Pinpoint the cell where the given text exists, returning its [X, Y] midpoint coordinate. 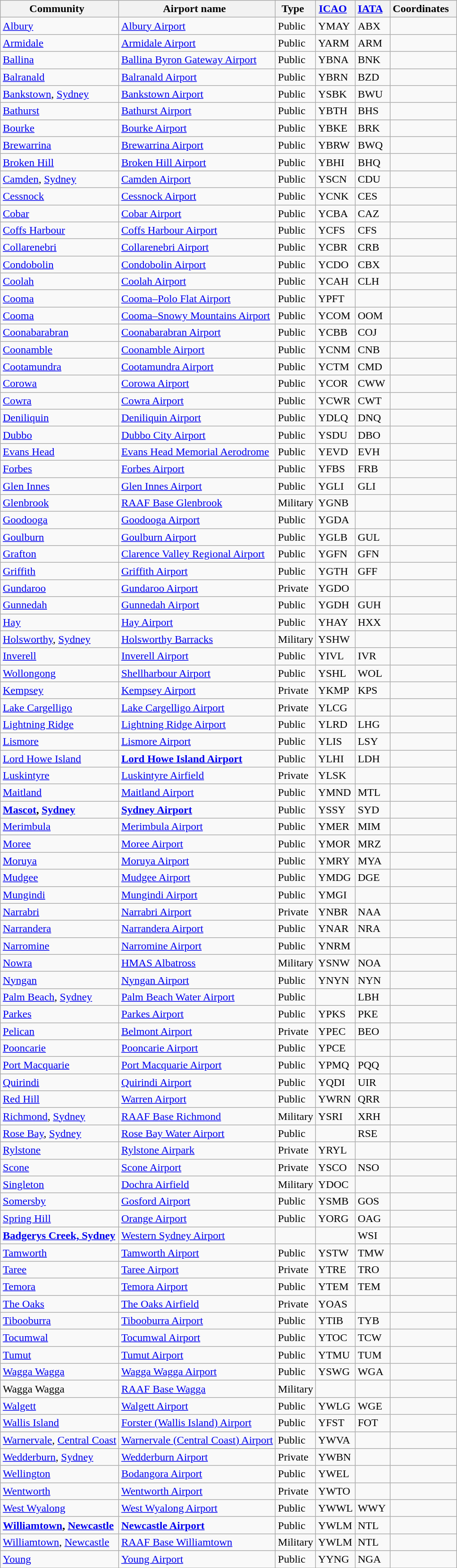
Belmont Airport [197, 1031]
Tocumwal Airport [197, 1338]
Coonamble Airport [197, 350]
UIR [373, 1082]
YCFS [336, 231]
Bathurst Airport [197, 111]
CMD [373, 367]
CLH [373, 282]
YBTH [336, 111]
Taree [60, 1269]
Inverell [60, 656]
Merimbula [60, 827]
Corowa Airport [197, 384]
YCOM [336, 316]
YGLB [336, 537]
Palm Beach Water Airport [197, 997]
Maitland Airport [197, 793]
YBRW [336, 145]
Coonabarabran Airport [197, 333]
Temora Airport [197, 1286]
Wentworth [60, 1491]
YCAH [336, 282]
YSHL [336, 673]
Narromine Airport [197, 946]
YWBN [336, 1457]
HMAS Albatross [197, 963]
YLIS [336, 741]
Mungindi [60, 895]
YLRD [336, 724]
MTL [373, 793]
Red Hill [60, 1099]
DGE [373, 878]
YPCE [336, 1048]
YCBA [336, 214]
YIVL [336, 656]
YTEM [336, 1286]
Narrabri [60, 912]
YCNK [336, 196]
Rose Bay Water Airport [197, 1133]
CDU [373, 179]
Coordinates [423, 9]
GUL [373, 537]
Forbes Airport [197, 469]
YTIB [336, 1321]
MIM [373, 827]
YTOC [336, 1338]
Rylstone [60, 1150]
Rylstone Airpark [197, 1150]
TRO [373, 1269]
YGFN [336, 554]
Albury [60, 26]
Pooncarie Airport [197, 1048]
EVH [373, 452]
YMND [336, 793]
PKE [373, 1014]
Holsworthy, Sydney [60, 639]
YWLG [336, 1406]
Lake Cargelligo [60, 707]
Balranald Airport [197, 77]
XRH [373, 1116]
Cobar Airport [197, 214]
YMRY [336, 861]
YMER [336, 827]
YWRN [336, 1099]
Walgett [60, 1406]
YBHI [336, 162]
YMGI [336, 895]
YSBK [336, 94]
Gundaroo Airport [197, 588]
PQQ [373, 1065]
YBRN [336, 77]
Scone Airport [197, 1167]
Pooncarie [60, 1048]
YCWR [336, 401]
YRYL [336, 1150]
YNBR [336, 912]
Hay [60, 622]
YCNM [336, 350]
MRZ [373, 844]
Taree Airport [197, 1269]
The Oaks Airfield [197, 1304]
Mudgee Airport [197, 878]
Warnervale, Central Coast [60, 1440]
The Oaks [60, 1304]
Richmond, Sydney [60, 1116]
YGDA [336, 520]
Moruya Airport [197, 861]
NSO [373, 1167]
DBO [373, 435]
YSDU [336, 435]
Tamworth [60, 1252]
CRB [373, 248]
Gunnedah [60, 605]
COJ [373, 333]
BRK [373, 128]
Narromine [60, 946]
YCBR [336, 248]
Wentworth Airport [197, 1491]
TUM [373, 1355]
Balranald [60, 77]
YBNA [336, 60]
Community [60, 9]
BWQ [373, 145]
Type [296, 9]
Mungindi Airport [197, 895]
TCW [373, 1338]
YCOR [336, 384]
Shellharbour Airport [197, 673]
YGNB [336, 503]
OAG [373, 1218]
Corowa [60, 384]
ARM [373, 43]
Holsworthy Barracks [197, 639]
Nyngan [60, 980]
Wollongong [60, 673]
YSMB [336, 1201]
Airport name [197, 9]
YYNG [336, 1559]
Narrandera [60, 929]
Armidale Airport [197, 43]
West Wyalong [60, 1508]
YPEC [336, 1031]
GFF [373, 571]
YARM [336, 43]
Narrandera Airport [197, 929]
Pelican [60, 1031]
YGTH [336, 571]
WWY [373, 1508]
IVR [373, 656]
Moree [60, 844]
KPS [373, 690]
QRR [373, 1099]
LDH [373, 759]
Quirindi Airport [197, 1082]
Cootamundra Airport [197, 367]
Wallis Island [60, 1423]
Glenbrook [60, 503]
BWU [373, 94]
YCBB [336, 333]
Gunnedah Airport [197, 605]
TEM [373, 1286]
Luskintyre Airfield [197, 776]
Tibooburra [60, 1321]
YNAR [336, 929]
MYA [373, 861]
Coonabarabran [60, 333]
Lismore Airport [197, 741]
TMW [373, 1252]
Cootamundra [60, 367]
YSSY [336, 810]
Moree Airport [197, 844]
Maitland [60, 793]
YMAY [336, 26]
Dochra Airfield [197, 1184]
YFST [336, 1423]
Merimbula Airport [197, 827]
Parkes Airport [197, 1014]
Somersby [60, 1201]
YPMQ [336, 1065]
Moruya [60, 861]
Sydney Airport [197, 810]
Lightning Ridge [60, 724]
Warnervale (Central Coast) Airport [197, 1440]
FRB [373, 469]
YMOR [336, 844]
YSNW [336, 963]
RAAF Base Williamtown [197, 1542]
Lightning Ridge Airport [197, 724]
Newcastle Airport [197, 1525]
YSRI [336, 1116]
Bodangora Airport [197, 1474]
Gosford Airport [197, 1201]
Tumut [60, 1355]
Albury Airport [197, 26]
YDLQ [336, 418]
Wedderburn Airport [197, 1457]
Collarenebri Airport [197, 248]
OOM [373, 316]
YWVA [336, 1440]
Armidale [60, 43]
Goodooga Airport [197, 520]
Brewarrina [60, 145]
Young [60, 1559]
BNK [373, 60]
Tocumwal [60, 1338]
Griffith [60, 571]
Temora [60, 1286]
YHAY [336, 622]
CWT [373, 401]
Gundaroo [60, 588]
BZD [373, 77]
Bourke [60, 128]
GOS [373, 1201]
YSCN [336, 179]
RSE [373, 1133]
CES [373, 196]
Wellington [60, 1474]
HXX [373, 622]
Forbes [60, 469]
Spring Hill [60, 1218]
LHG [373, 724]
Young Airport [197, 1559]
YSHW [336, 639]
Mascot, Sydney [60, 810]
Evans Head [60, 452]
YPFT [336, 299]
Camden, Sydney [60, 179]
Rose Bay, Sydney [60, 1133]
Parkes [60, 1014]
Cowra Airport [197, 401]
Dubbo City Airport [197, 435]
YLCG [336, 707]
YDOC [336, 1184]
Hay Airport [197, 622]
Palm Beach, Sydney [60, 997]
NGA [373, 1559]
Bathurst [60, 111]
Coolah [60, 282]
YORG [336, 1218]
West Wyalong Airport [197, 1508]
YGDH [336, 605]
YCDO [336, 265]
YTRE [336, 1269]
CNB [373, 350]
Scone [60, 1167]
LSY [373, 741]
CFS [373, 231]
YQDI [336, 1082]
WOL [373, 673]
Wedderburn, Sydney [60, 1457]
Ballina Byron Gateway Airport [197, 60]
YLHI [336, 759]
YKMP [336, 690]
Camden Airport [197, 179]
Broken Hill [60, 162]
NOA [373, 963]
GUH [373, 605]
Griffith Airport [197, 571]
CAZ [373, 214]
YSTW [336, 1252]
Forster (Wallis Island) Airport [197, 1423]
Cessnock Airport [197, 196]
YOAS [336, 1304]
YPKS [336, 1014]
Deniliquin [60, 418]
YFBS [336, 469]
BHQ [373, 162]
Grafton [60, 554]
YWEL [336, 1474]
Narrabri Airport [197, 912]
YMDG [336, 878]
YEVD [336, 452]
WGE [373, 1406]
Collarenebri [60, 248]
BEO [373, 1031]
Coonamble [60, 350]
Bankstown Airport [197, 94]
YBKE [336, 128]
BHS [373, 111]
YCTM [336, 367]
Inverell Airport [197, 656]
NAA [373, 912]
Walgett Airport [197, 1406]
Evans Head Memorial Aerodrome [197, 452]
ICAO [336, 9]
IATA [373, 9]
SYD [373, 810]
YGLI [336, 486]
Cessnock [60, 196]
FOT [373, 1423]
YGDO [336, 588]
YNYN [336, 980]
Lord Howe Island [60, 759]
YNRM [336, 946]
Port Macquarie [60, 1065]
Tibooburra Airport [197, 1321]
Port Macquarie Airport [197, 1065]
Cowra [60, 401]
Brewarrina Airport [197, 145]
CWW [373, 384]
Cobar [60, 214]
Lord Howe Island Airport [197, 759]
Goulburn Airport [197, 537]
Tamworth Airport [197, 1252]
Lismore [60, 741]
Ballina [60, 60]
YSWG [336, 1372]
GLI [373, 486]
Bourke Airport [197, 128]
Condobolin Airport [197, 265]
Cooma–Snowy Mountains Airport [197, 316]
Coffs Harbour Airport [197, 231]
RAAF Base Wagga [197, 1389]
Warren Airport [197, 1099]
Tumut Airport [197, 1355]
Mudgee [60, 878]
Dubbo [60, 435]
TYB [373, 1321]
GFN [373, 554]
DNQ [373, 418]
Coolah Airport [197, 282]
Clarence Valley Regional Airport [197, 554]
Wagga Wagga Airport [197, 1372]
Badgerys Creek, Sydney [60, 1235]
Goodooga [60, 520]
YTMU [336, 1355]
Orange Airport [197, 1218]
Glen Innes Airport [197, 486]
YWWL [336, 1508]
Deniliquin Airport [197, 418]
Western Sydney Airport [197, 1235]
Bankstown, Sydney [60, 94]
Lake Cargelligo Airport [197, 707]
YSCO [336, 1167]
RAAF Base Glenbrook [197, 503]
ABX [373, 26]
Glen Innes [60, 486]
Quirindi [60, 1082]
NRA [373, 929]
Cooma–Polo Flat Airport [197, 299]
LBH [373, 997]
Broken Hill Airport [197, 162]
WGA [373, 1372]
CBX [373, 265]
Goulburn [60, 537]
Nyngan Airport [197, 980]
Coffs Harbour [60, 231]
NYN [373, 980]
Condobolin [60, 265]
Singleton [60, 1184]
Luskintyre [60, 776]
Kempsey Airport [197, 690]
RAAF Base Richmond [197, 1116]
Kempsey [60, 690]
Nowra [60, 963]
YWTO [336, 1491]
WSI [373, 1235]
YLSK [336, 776]
